Detect which cell encompasses the target text, then output its (x, y) center coordinate. 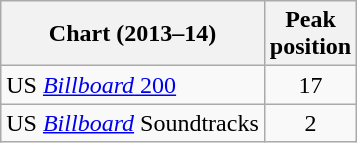
US Billboard 200 (133, 85)
US Billboard Soundtracks (133, 123)
Peakposition (310, 34)
17 (310, 85)
Chart (2013–14) (133, 34)
2 (310, 123)
